Return [x, y] of the center of cell containing provided text 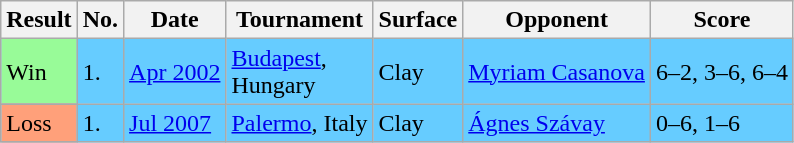
Palermo, Italy [300, 123]
Opponent [557, 20]
Date [175, 20]
Budapest, Hungary [300, 72]
Result [39, 20]
Win [39, 72]
Surface [418, 20]
Tournament [300, 20]
Myriam Casanova [557, 72]
Ágnes Szávay [557, 123]
Jul 2007 [175, 123]
0–6, 1–6 [722, 123]
Score [722, 20]
Loss [39, 123]
Apr 2002 [175, 72]
6–2, 3–6, 6–4 [722, 72]
No. [100, 20]
